Locate the cell with the specified text and output its [x, y] center coordinate. 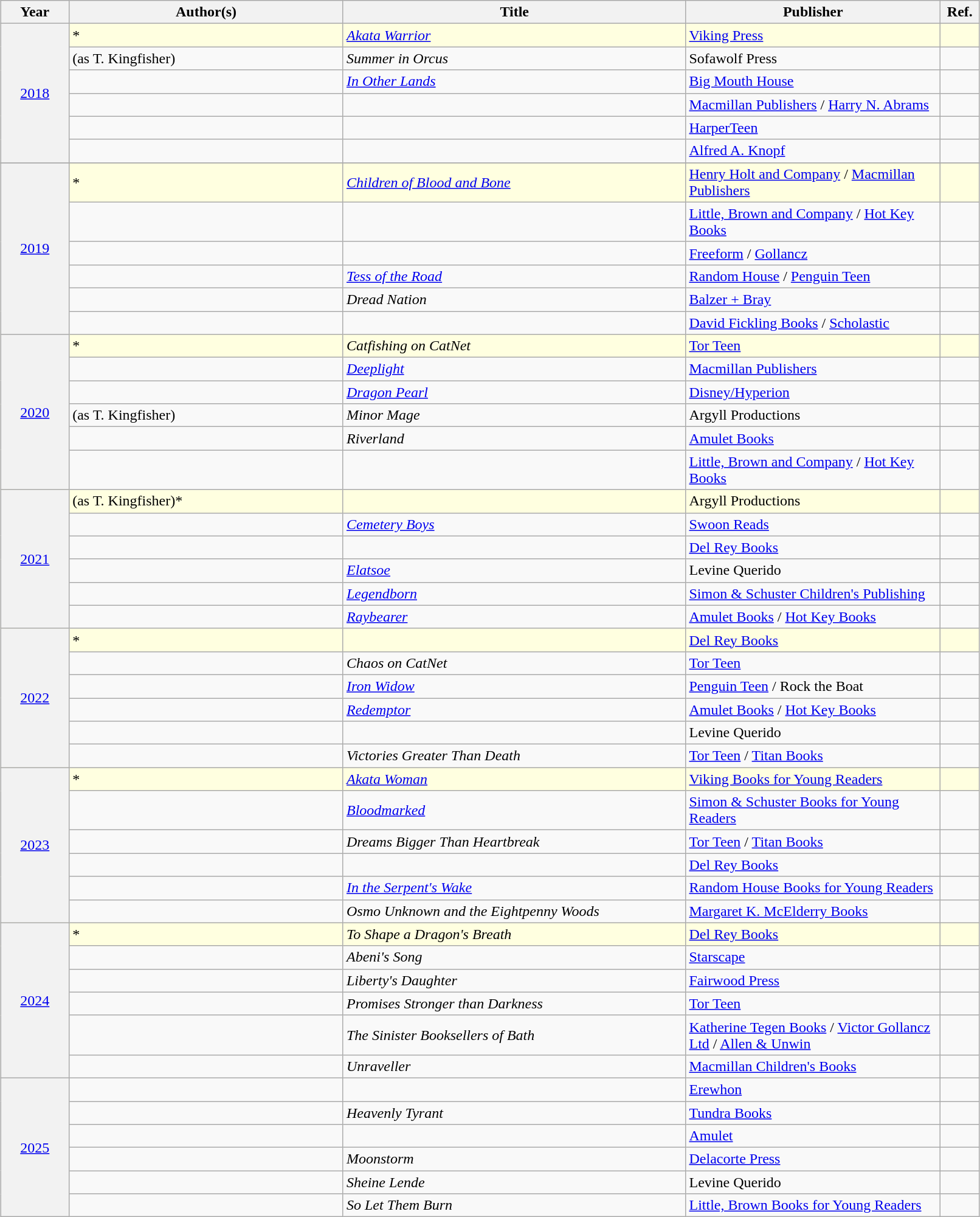
Penguin Teen / Rock the Boat [813, 686]
Deeplight [514, 369]
Children of Blood and Bone [514, 182]
Riverland [514, 439]
Year [35, 12]
2020 [35, 412]
David Fickling Books / Scholastic [813, 323]
Big Mouth House [813, 81]
Random House Books for Young Readers [813, 888]
Starscape [813, 957]
Alfred A. Knopf [813, 151]
Simon & Schuster Children's Publishing [813, 594]
Balzer + Bray [813, 299]
So Let Them Burn [514, 1205]
Simon & Schuster Books for Young Readers [813, 810]
Tundra Books [813, 1112]
Delacorte Press [813, 1159]
The Sinister Booksellers of Bath [514, 1035]
Amulet [813, 1136]
2021 [35, 559]
2018 [35, 93]
HarperTeen [813, 128]
Heavenly Tyrant [514, 1112]
Disney/Hyperion [813, 392]
Viking Books for Young Readers [813, 779]
In Other Lands [514, 81]
Minor Mage [514, 415]
Chaos on CatNet [514, 663]
Catfishing on CatNet [514, 346]
Erewhon [813, 1089]
Freeform / Gollancz [813, 253]
Bloodmarked [514, 810]
Moonstorm [514, 1159]
Promises Stronger than Darkness [514, 1004]
Macmillan Publishers [813, 369]
Cemetery Boys [514, 524]
Raybearer [514, 617]
Akata Warrior [514, 35]
Macmillan Children's Books [813, 1066]
Summer in Orcus [514, 58]
Author(s) [207, 12]
Dread Nation [514, 299]
Sheine Lende [514, 1182]
Akata Woman [514, 779]
Macmillan Publishers / Harry N. Abrams [813, 105]
Viking Press [813, 35]
Fairwood Press [813, 980]
Legendborn [514, 594]
Unraveller [514, 1066]
2024 [35, 1000]
Liberty's Daughter [514, 980]
Random House / Penguin Teen [813, 276]
Abeni's Song [514, 957]
Redemptor [514, 710]
Sofawolf Press [813, 58]
Victories Greater Than Death [514, 756]
Osmo Unknown and the Eightpenny Woods [514, 911]
In the Serpent's Wake [514, 888]
Dreams Bigger Than Heartbreak [514, 842]
Publisher [813, 12]
To Shape a Dragon's Breath [514, 934]
Henry Holt and Company / Macmillan Publishers [813, 182]
2025 [35, 1147]
Ref. [960, 12]
Tess of the Road [514, 276]
Swoon Reads [813, 524]
Amulet Books [813, 439]
2019 [35, 248]
Margaret K. McElderry Books [813, 911]
Katherine Tegen Books / Victor Gollancz Ltd / Allen & Unwin [813, 1035]
Dragon Pearl [514, 392]
Elatsoe [514, 570]
2022 [35, 698]
(as T. Kingfisher)* [207, 501]
Title [514, 12]
2023 [35, 845]
Little, Brown Books for Young Readers [813, 1205]
Iron Widow [514, 686]
